Find where the given text appears and provide that cell's center as (x, y) coordinate. 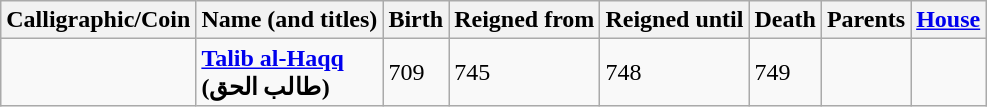
709 (416, 72)
748 (674, 72)
Talib al-Haqq(طالب الحق) (290, 72)
Reigned from (524, 20)
Death (785, 20)
Birth (416, 20)
Reigned until (674, 20)
749 (785, 72)
745 (524, 72)
House (948, 20)
Calligraphic/Coin (98, 20)
Name (and titles) (290, 20)
Parents (866, 20)
